Find where the given text appears and provide that cell's center as [x, y] coordinate. 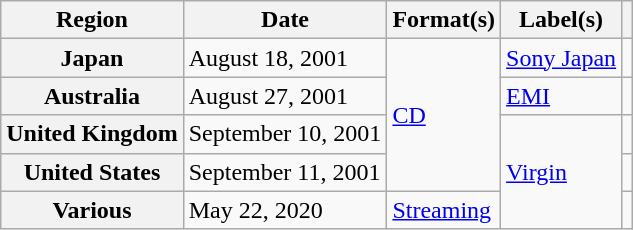
Format(s) [444, 20]
United States [92, 172]
Label(s) [562, 20]
Region [92, 20]
August 18, 2001 [285, 58]
May 22, 2020 [285, 210]
Australia [92, 96]
Japan [92, 58]
EMI [562, 96]
Virgin [562, 172]
Sony Japan [562, 58]
August 27, 2001 [285, 96]
September 11, 2001 [285, 172]
Streaming [444, 210]
Date [285, 20]
Various [92, 210]
CD [444, 115]
United Kingdom [92, 134]
September 10, 2001 [285, 134]
